Determine the [X, Y] coordinate at the center of the cell enclosing the given text.  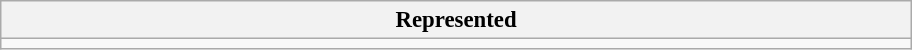
Represented [456, 20]
